Detect which cell encompasses the target text, then output its [x, y] center coordinate. 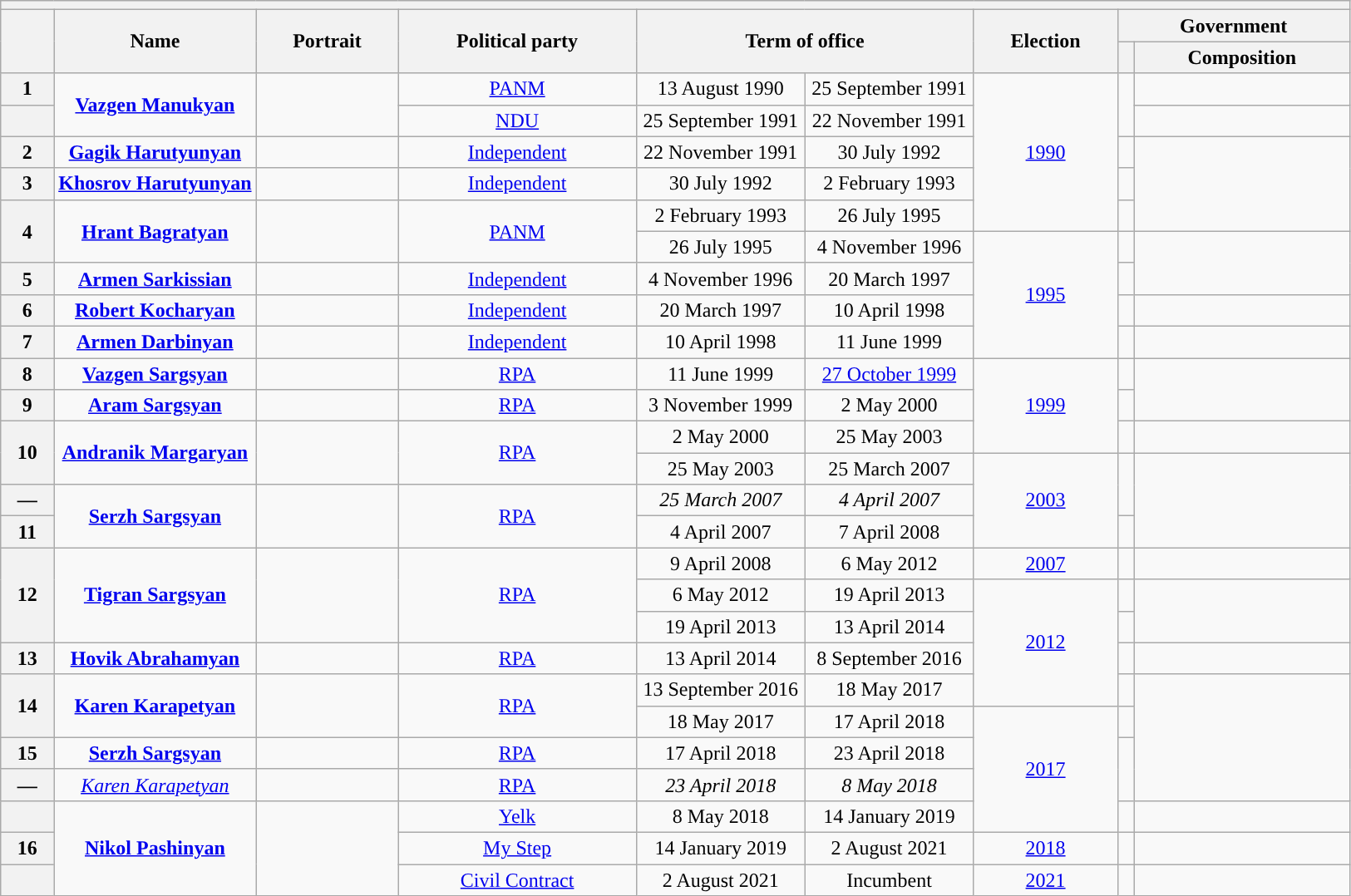
Political party [517, 42]
Election [1046, 42]
Tigran Sargsyan [155, 595]
1995 [1046, 294]
Andranik Margaryan [155, 453]
7 [27, 342]
Incumbent [890, 880]
1999 [1046, 405]
Civil Contract [517, 880]
8 September 2016 [890, 658]
8 [27, 373]
4 [27, 231]
14 [27, 706]
2012 [1046, 642]
1 [27, 89]
Term of office [805, 42]
6 [27, 310]
15 [27, 753]
1990 [1046, 152]
Robert Kocharyan [155, 310]
12 [27, 595]
Composition [1242, 57]
Armen Darbinyan [155, 342]
Nikol Pashinyan [155, 848]
3 November 1999 [720, 406]
13 September 2016 [720, 690]
2 [27, 152]
Vazgen Manukyan [155, 105]
10 [27, 453]
2021 [1046, 880]
16 [27, 848]
Government [1234, 26]
Hovik Abrahamyan [155, 658]
2018 [1046, 848]
Armen Sarkissian [155, 278]
27 October 1999 [890, 373]
13 [27, 658]
NDU [517, 121]
Aram Sargsyan [155, 406]
13 August 1990 [720, 89]
2017 [1046, 769]
5 [27, 278]
2007 [1046, 564]
My Step [517, 848]
3 [27, 184]
Portrait [328, 42]
Yelk [517, 816]
Vazgen Sargsyan [155, 373]
Name [155, 42]
Gagik Harutyunyan [155, 152]
9 April 2008 [720, 564]
11 [27, 532]
Khosrov Harutyunyan [155, 184]
7 April 2008 [890, 532]
2003 [1046, 500]
Hrant Bagratyan [155, 231]
9 [27, 406]
